Return the (X, Y) coordinate for the center point of the cell that contains the specified text.  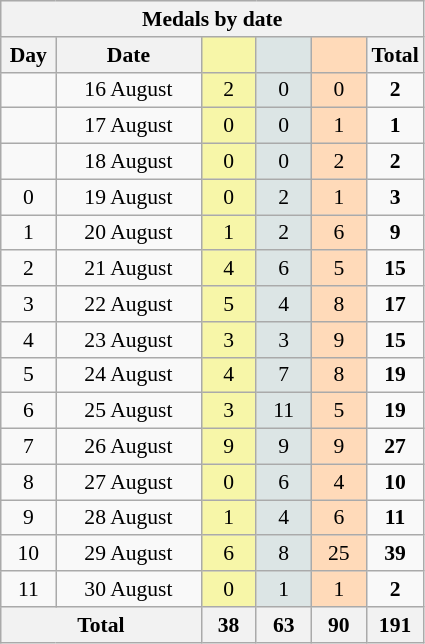
24 August (128, 375)
16 August (128, 90)
19 August (128, 197)
Day (28, 55)
20 August (128, 233)
21 August (128, 269)
90 (338, 625)
38 (228, 625)
18 August (128, 162)
29 August (128, 554)
17 August (128, 126)
28 August (128, 518)
17 (394, 304)
39 (394, 554)
25 August (128, 411)
27 (394, 447)
27 August (128, 482)
23 August (128, 340)
22 August (128, 304)
25 (338, 554)
30 August (128, 589)
Date (128, 55)
26 August (128, 447)
191 (394, 625)
Medals by date (212, 19)
63 (284, 625)
